Detect which cell encompasses the target text, then output its [X, Y] center coordinate. 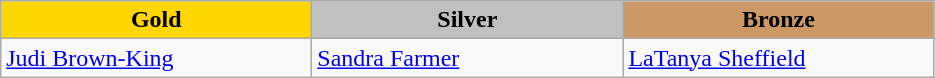
Bronze [778, 20]
Judi Brown-King [156, 58]
Sandra Farmer [468, 58]
Gold [156, 20]
LaTanya Sheffield [778, 58]
Silver [468, 20]
